Locate the cell with the specified text and output its (X, Y) center coordinate. 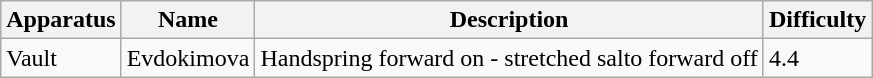
Description (509, 20)
Handspring forward on - stretched salto forward off (509, 58)
Name (188, 20)
4.4 (817, 58)
Evdokimova (188, 58)
Vault (61, 58)
Difficulty (817, 20)
Apparatus (61, 20)
